Identify which cell holds the provided text, then report its (x, y) central coordinate. 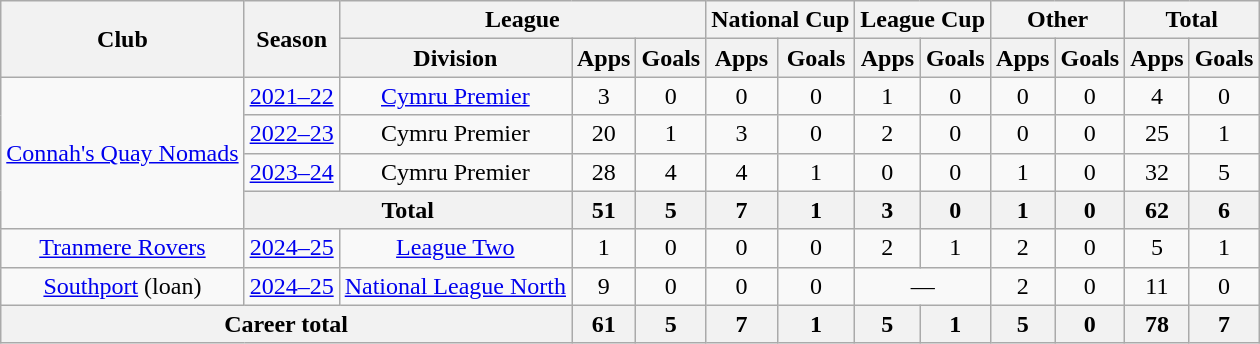
51 (604, 210)
Career total (286, 324)
League (522, 20)
20 (604, 134)
Connah's Quay Nomads (122, 153)
— (923, 286)
Tranmere Rovers (122, 248)
6 (1224, 210)
78 (1157, 324)
11 (1157, 286)
National League North (455, 286)
61 (604, 324)
9 (604, 286)
32 (1157, 172)
2021–22 (292, 96)
62 (1157, 210)
League Two (455, 248)
Division (455, 58)
League Cup (923, 20)
National Cup (780, 20)
Club (122, 39)
2022–23 (292, 134)
28 (604, 172)
Season (292, 39)
2023–24 (292, 172)
Other (1058, 20)
25 (1157, 134)
Southport (loan) (122, 286)
